Extract the (X, Y) coordinate from the center of the cell holding the provided text.  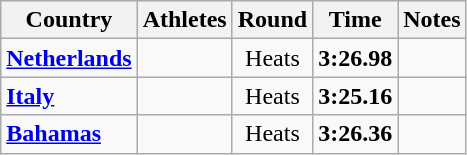
Athletes (184, 20)
Country (69, 20)
3:26.36 (356, 134)
Notes (432, 20)
3:25.16 (356, 96)
Netherlands (69, 58)
Bahamas (69, 134)
3:26.98 (356, 58)
Italy (69, 96)
Round (272, 20)
Time (356, 20)
